Determine the [X, Y] coordinate at the center of the cell enclosing the given text.  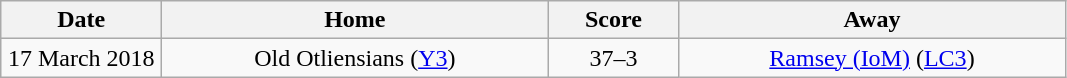
Date [82, 20]
17 March 2018 [82, 58]
Ramsey (IoM) (LC3) [872, 58]
Score [614, 20]
Old Otliensians (Y3) [355, 58]
37–3 [614, 58]
Away [872, 20]
Home [355, 20]
